Find where the given text appears and provide that cell's center as [X, Y] coordinate. 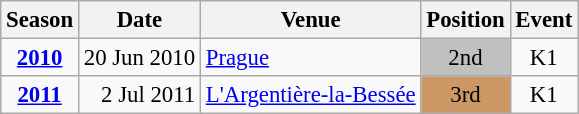
2011 [40, 95]
3rd [466, 95]
Venue [310, 20]
2 Jul 2011 [139, 95]
Position [466, 20]
Event [544, 20]
20 Jun 2010 [139, 58]
2nd [466, 58]
2010 [40, 58]
Date [139, 20]
Prague [310, 58]
L'Argentière-la-Bessée [310, 95]
Season [40, 20]
